Return (X, Y) of the center of cell containing provided text 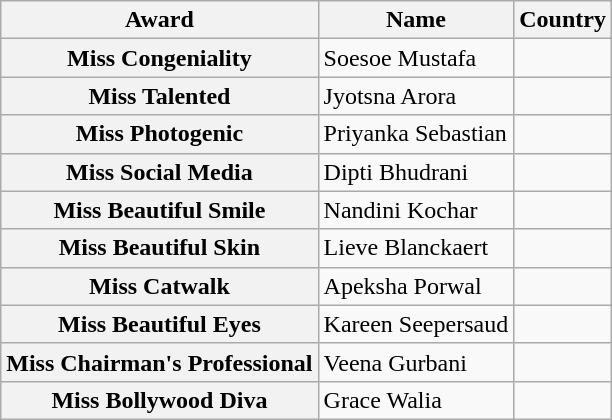
Veena Gurbani (416, 362)
Soesoe Mustafa (416, 58)
Name (416, 20)
Miss Photogenic (160, 134)
Nandini Kochar (416, 210)
Country (563, 20)
Jyotsna Arora (416, 96)
Miss Social Media (160, 172)
Apeksha Porwal (416, 286)
Miss Congeniality (160, 58)
Priyanka Sebastian (416, 134)
Miss Bollywood Diva (160, 400)
Miss Beautiful Eyes (160, 324)
Kareen Seepersaud (416, 324)
Award (160, 20)
Miss Talented (160, 96)
Dipti Bhudrani (416, 172)
Grace Walia (416, 400)
Miss Catwalk (160, 286)
Miss Beautiful Smile (160, 210)
Miss Beautiful Skin (160, 248)
Miss Chairman's Professional (160, 362)
Lieve Blanckaert (416, 248)
